Locate the cell with the specified text and output its [X, Y] center coordinate. 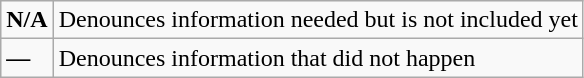
Denounces information needed but is not included yet [318, 20]
N/A [27, 20]
Denounces information that did not happen [318, 58]
— [27, 58]
